Search for the cell housing the specified text and yield its (X, Y) center coordinate. 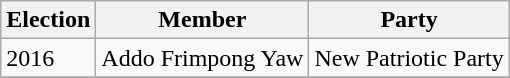
Member (202, 20)
Party (409, 20)
Election (48, 20)
Addo Frimpong Yaw (202, 58)
2016 (48, 58)
New Patriotic Party (409, 58)
